Provide the [X, Y] coordinate of the cell's center where the given text is located.  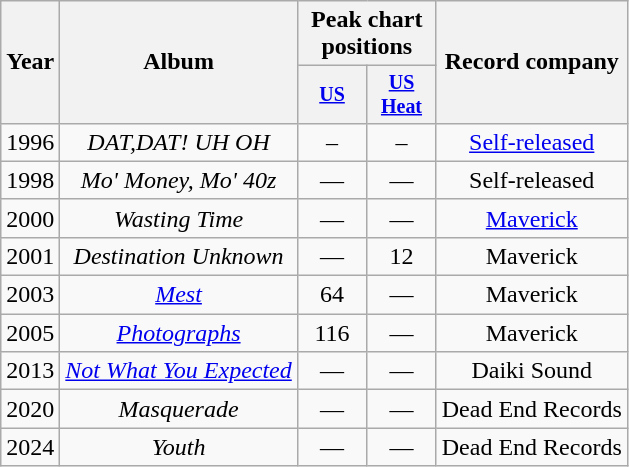
Wasting Time [178, 218]
1996 [30, 142]
Mo' Money, Mo' 40z [178, 180]
2000 [30, 218]
DAT,DAT! UH OH [178, 142]
Mest [178, 295]
Youth [178, 447]
116 [332, 333]
US [332, 94]
1998 [30, 180]
Daiki Sound [532, 371]
Year [30, 62]
2013 [30, 371]
Album [178, 62]
2003 [30, 295]
12 [402, 256]
64 [332, 295]
Masquerade [178, 409]
Peak chart positions [366, 34]
2024 [30, 447]
US Heat [402, 94]
2020 [30, 409]
Not What You Expected [178, 371]
Destination Unknown [178, 256]
2001 [30, 256]
Photographs [178, 333]
Record company [532, 62]
2005 [30, 333]
